Provide the [X, Y] coordinate of the cell's center where the given text is located.  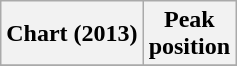
Peakposition [189, 34]
Chart (2013) [72, 34]
